Search for the cell housing the specified text and yield its (X, Y) center coordinate. 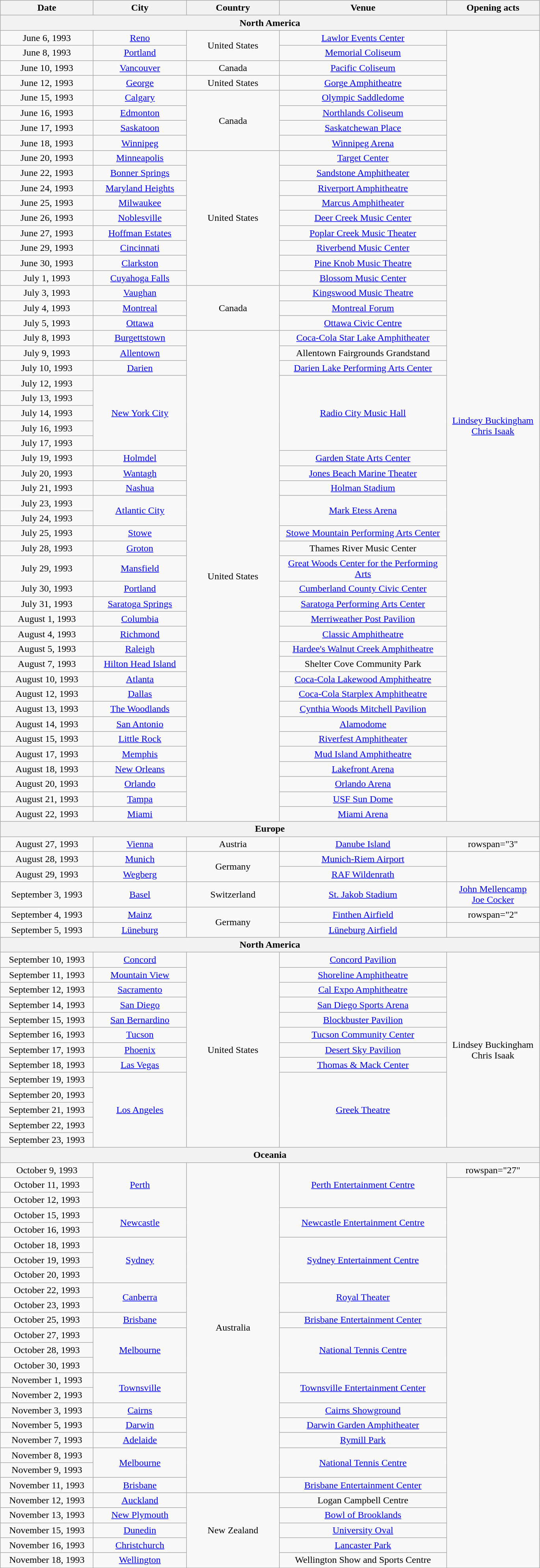
June 29, 1993 (47, 248)
University Oval (363, 1530)
Sydney (140, 1260)
New Plymouth (140, 1515)
Date (47, 8)
Memorial Coliseum (363, 53)
Montreal Forum (363, 308)
rowspan="3" (493, 844)
Kingswood Music Theatre (363, 293)
Atlantic City (140, 511)
Finthen Airfield (363, 915)
July 25, 1993 (47, 533)
Marcus Amphitheater (363, 203)
Montreal (140, 308)
November 5, 1993 (47, 1425)
Riverfest Amphitheater (363, 739)
August 21, 1993 (47, 799)
October 20, 1993 (47, 1275)
Europe (270, 829)
New Orleans (140, 769)
Sandstone Amphitheater (363, 173)
Darien Lake Performing Arts Center (363, 368)
Switzerland (233, 894)
Newcastle (140, 1223)
Merriweather Post Pavilion (363, 619)
John MellencampJoe Cocker (493, 894)
Saskatoon (140, 128)
Adelaide (140, 1440)
Lüneburg (140, 930)
Lancaster Park (363, 1545)
Classic Amphitheatre (363, 634)
Pacific Coliseum (363, 68)
October 16, 1993 (47, 1230)
November 9, 1993 (47, 1470)
June 25, 1993 (47, 203)
Munich (140, 859)
July 20, 1993 (47, 473)
August 28, 1993 (47, 859)
Vienna (140, 844)
Holman Stadium (363, 488)
Austria (233, 844)
August 22, 1993 (47, 814)
Stowe Mountain Performing Arts Center (363, 533)
Bonner Springs (140, 173)
Winnipeg Arena (363, 143)
September 11, 1993 (47, 975)
Country (233, 8)
Milwaukee (140, 203)
New York City (140, 413)
Olympic Saddledome (363, 98)
Holmdel (140, 458)
October 27, 1993 (47, 1335)
Ottawa Civic Centre (363, 323)
August 1, 1993 (47, 619)
Tucson (140, 1035)
Orlando Arena (363, 784)
June 8, 1993 (47, 53)
July 4, 1993 (47, 308)
Riverport Amphitheatre (363, 188)
Cynthia Woods Mitchell Pavilion (363, 709)
October 15, 1993 (47, 1215)
August 14, 1993 (47, 724)
Winnipeg (140, 143)
Christchurch (140, 1545)
September 20, 1993 (47, 1095)
Lawlor Events Center (363, 38)
Saskatchewan Place (363, 128)
Allentown Fairgrounds Grandstand (363, 353)
October 22, 1993 (47, 1290)
November 1, 1993 (47, 1380)
Desert Sky Pavilion (363, 1050)
July 9, 1993 (47, 353)
Thames River Music Center (363, 548)
Saratoga Performing Arts Center (363, 604)
Columbia (140, 619)
Sydney Entertainment Centre (363, 1260)
November 7, 1993 (47, 1440)
Mud Island Amphitheatre (363, 754)
Groton (140, 548)
July 30, 1993 (47, 589)
August 10, 1993 (47, 679)
Australia (233, 1327)
Deer Creek Music Center (363, 218)
Auckland (140, 1500)
Concord Pavilion (363, 960)
September 21, 1993 (47, 1110)
Mainz (140, 915)
Dunedin (140, 1530)
Blossom Music Center (363, 278)
San Antonio (140, 724)
Tucson Community Center (363, 1035)
October 9, 1993 (47, 1170)
San Bernardino (140, 1020)
July 21, 1993 (47, 488)
Munich-Riem Airport (363, 859)
August 27, 1993 (47, 844)
November 16, 1993 (47, 1545)
November 11, 1993 (47, 1485)
Nashua (140, 488)
Darien (140, 368)
RAF Wildenrath (363, 874)
San Diego Sports Arena (363, 1005)
July 31, 1993 (47, 604)
Shelter Cove Community Park (363, 664)
November 18, 1993 (47, 1560)
November 8, 1993 (47, 1455)
July 12, 1993 (47, 383)
June 6, 1993 (47, 38)
Cuyahoga Falls (140, 278)
Rymill Park (363, 1440)
Ottawa (140, 323)
Royal Theater (363, 1297)
October 12, 1993 (47, 1200)
Townsville Entertainment Center (363, 1387)
November 13, 1993 (47, 1515)
Radio City Music Hall (363, 413)
Concord (140, 960)
Stowe (140, 533)
July 17, 1993 (47, 443)
Phoenix (140, 1050)
Orlando (140, 784)
Sacramento (140, 990)
Hoffman Estates (140, 233)
Saratoga Springs (140, 604)
October 11, 1993 (47, 1185)
August 15, 1993 (47, 739)
Calgary (140, 98)
August 18, 1993 (47, 769)
Basel (140, 894)
October 18, 1993 (47, 1245)
Atlanta (140, 679)
June 20, 1993 (47, 158)
Noblesville (140, 218)
July 14, 1993 (47, 413)
September 19, 1993 (47, 1080)
June 24, 1993 (47, 188)
Miami Arena (363, 814)
Venue (363, 8)
October 30, 1993 (47, 1365)
Cairns Showground (363, 1410)
Riverbend Music Center (363, 248)
Target Center (363, 158)
Gorge Amphitheatre (363, 83)
July 1, 1993 (47, 278)
Danube Island (363, 844)
Cairns (140, 1410)
September 12, 1993 (47, 990)
July 16, 1993 (47, 428)
October 25, 1993 (47, 1320)
Wegberg (140, 874)
Alamodome (363, 724)
June 10, 1993 (47, 68)
Maryland Heights (140, 188)
July 24, 1993 (47, 518)
Shoreline Amphitheatre (363, 975)
Canberra (140, 1297)
September 15, 1993 (47, 1020)
Oceania (270, 1155)
Tampa (140, 799)
Minneapolis (140, 158)
Great Woods Center for the Performing Arts (363, 569)
September 4, 1993 (47, 915)
Thomas & Mack Center (363, 1065)
September 3, 1993 (47, 894)
June 16, 1993 (47, 113)
October 23, 1993 (47, 1305)
June 22, 1993 (47, 173)
Mark Etess Arena (363, 511)
Wellington Show and Sports Centre (363, 1560)
City (140, 8)
Jones Beach Marine Theater (363, 473)
July 3, 1993 (47, 293)
Cumberland County Civic Center (363, 589)
August 7, 1993 (47, 664)
Miami (140, 814)
September 14, 1993 (47, 1005)
San Diego (140, 1005)
June 30, 1993 (47, 263)
rowspan="27" (493, 1170)
Cincinnati (140, 248)
July 28, 1993 (47, 548)
Vancouver (140, 68)
Perth Entertainment Centre (363, 1185)
Wantagh (140, 473)
Reno (140, 38)
Vaughan (140, 293)
rowspan="2" (493, 915)
Northlands Coliseum (363, 113)
Opening acts (493, 8)
Cal Expo Amphitheatre (363, 990)
The Woodlands (140, 709)
Darwin (140, 1425)
Garden State Arts Center (363, 458)
George (140, 83)
November 2, 1993 (47, 1395)
Poplar Creek Music Theater (363, 233)
June 17, 1993 (47, 128)
July 29, 1993 (47, 569)
Blockbuster Pavilion (363, 1020)
September 16, 1993 (47, 1035)
September 23, 1993 (47, 1140)
June 12, 1993 (47, 83)
Richmond (140, 634)
September 5, 1993 (47, 930)
November 3, 1993 (47, 1410)
August 4, 1993 (47, 634)
July 8, 1993 (47, 338)
Newcastle Entertainment Centre (363, 1223)
October 28, 1993 (47, 1350)
September 22, 1993 (47, 1125)
Logan Campbell Centre (363, 1500)
July 13, 1993 (47, 398)
Lakefront Arena (363, 769)
St. Jakob Stadium (363, 894)
Mountain View (140, 975)
Coca-Cola Starplex Amphitheatre (363, 694)
Dallas (140, 694)
September 17, 1993 (47, 1050)
Bowl of Brooklands (363, 1515)
September 10, 1993 (47, 960)
October 19, 1993 (47, 1260)
Raleigh (140, 649)
USF Sun Dome (363, 799)
New Zealand (233, 1530)
September 18, 1993 (47, 1065)
Hilton Head Island (140, 664)
Mansfield (140, 569)
Burgettstown (140, 338)
August 5, 1993 (47, 649)
November 15, 1993 (47, 1530)
Clarkston (140, 263)
Greek Theatre (363, 1110)
June 26, 1993 (47, 218)
August 13, 1993 (47, 709)
Memphis (140, 754)
Wellington (140, 1560)
Little Rock (140, 739)
August 20, 1993 (47, 784)
June 18, 1993 (47, 143)
Coca-Cola Lakewood Amphitheatre (363, 679)
July 10, 1993 (47, 368)
Lüneburg Airfield (363, 930)
Darwin Garden Amphitheater (363, 1425)
August 29, 1993 (47, 874)
Townsville (140, 1387)
November 12, 1993 (47, 1500)
Edmonton (140, 113)
Hardee's Walnut Creek Amphitheatre (363, 649)
August 12, 1993 (47, 694)
Perth (140, 1185)
July 23, 1993 (47, 503)
Pine Knob Music Theatre (363, 263)
Los Angeles (140, 1110)
Las Vegas (140, 1065)
July 5, 1993 (47, 323)
June 15, 1993 (47, 98)
July 19, 1993 (47, 458)
August 17, 1993 (47, 754)
Allentown (140, 353)
Coca-Cola Star Lake Amphitheater (363, 338)
June 27, 1993 (47, 233)
